Identify which cell holds the provided text, then report its [X, Y] central coordinate. 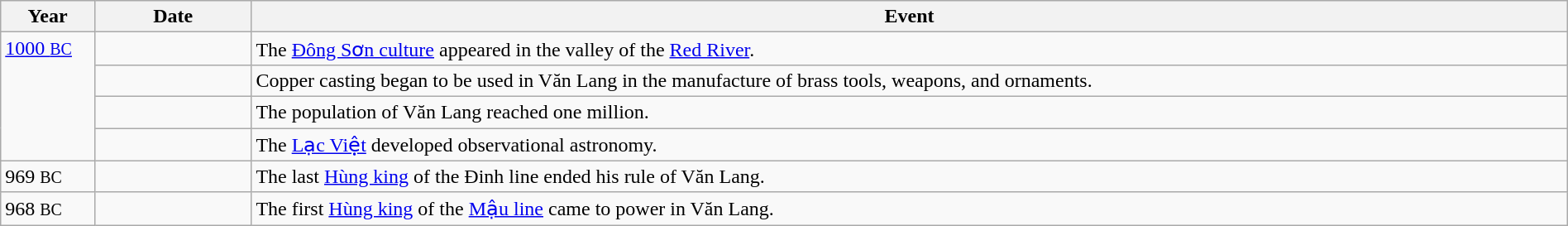
The Đông Sơn culture appeared in the valley of the Red River. [910, 49]
The last Hùng king of the Đinh line ended his rule of Văn Lang. [910, 176]
968 BC [48, 209]
Event [910, 17]
Year [48, 17]
969 BC [48, 176]
Date [172, 17]
The first Hùng king of the Mậu line came to power in Văn Lang. [910, 209]
Copper casting began to be used in Văn Lang in the manufacture of brass tools, weapons, and ornaments. [910, 80]
The population of Văn Lang reached one million. [910, 112]
The Lạc Việt developed observational astronomy. [910, 144]
1000 BC [48, 96]
